Identify which cell holds the provided text, then report its (x, y) central coordinate. 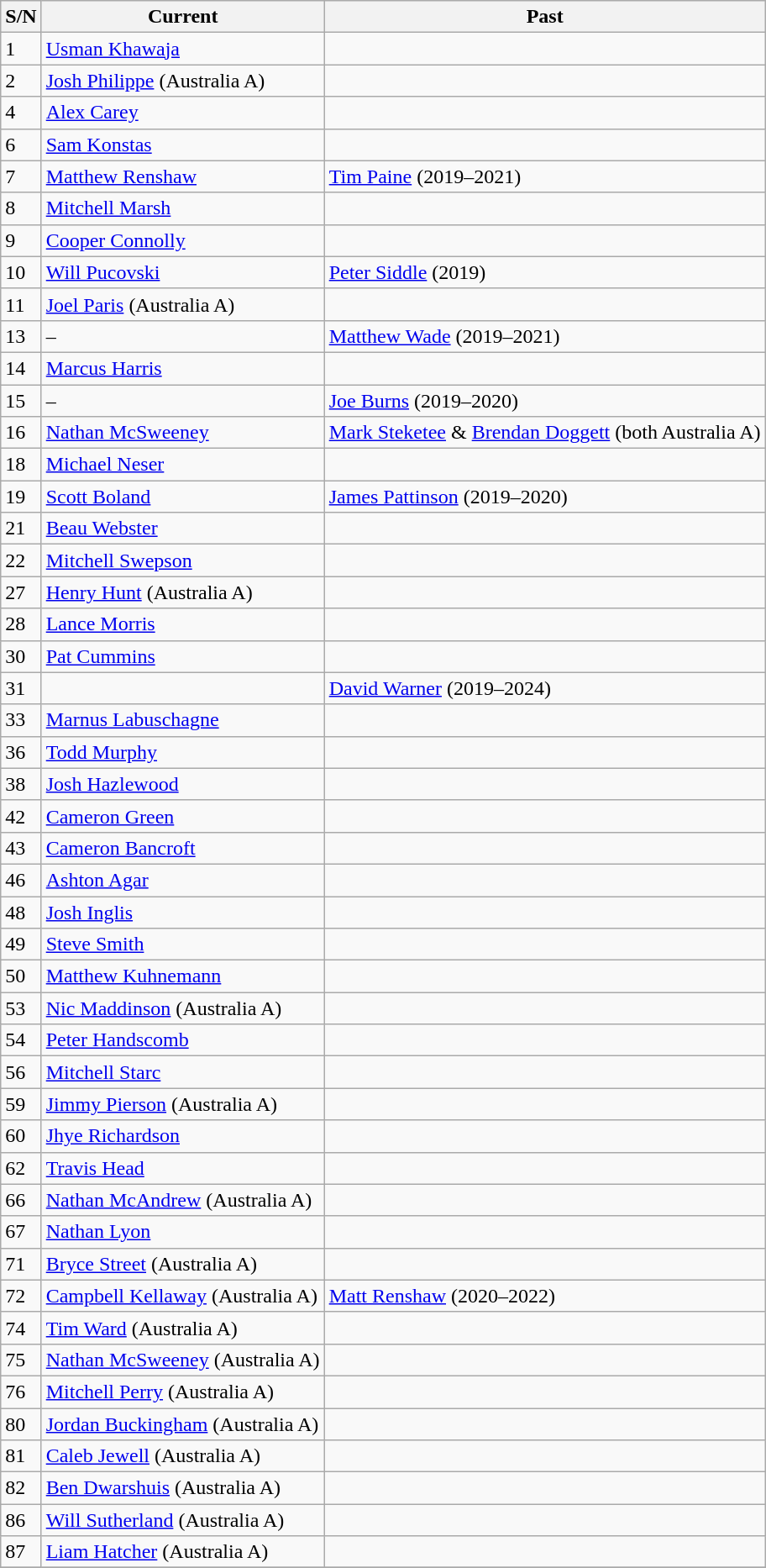
11 (21, 304)
Jordan Buckingham (Australia A) (183, 1424)
30 (21, 656)
Mitchell Marsh (183, 208)
Matthew Kuhnemann (183, 976)
Nathan McAndrew (Australia A) (183, 1200)
Jhye Richardson (183, 1136)
72 (21, 1296)
14 (21, 368)
Tim Ward (Australia A) (183, 1328)
46 (21, 880)
7 (21, 176)
Cameron Bancroft (183, 848)
71 (21, 1264)
62 (21, 1168)
42 (21, 816)
74 (21, 1328)
60 (21, 1136)
56 (21, 1072)
Sam Konstas (183, 145)
15 (21, 401)
54 (21, 1040)
Josh Inglis (183, 912)
Campbell Kellaway (Australia A) (183, 1296)
Cameron Green (183, 816)
Usman Khawaja (183, 49)
8 (21, 208)
Nathan McSweeney (183, 433)
67 (21, 1232)
86 (21, 1520)
Travis Head (183, 1168)
David Warner (2019–2024) (544, 688)
19 (21, 497)
Mitchell Starc (183, 1072)
33 (21, 720)
Nic Maddinson (Australia A) (183, 1008)
87 (21, 1552)
James Pattinson (2019–2020) (544, 497)
S/N (21, 17)
4 (21, 113)
Jimmy Pierson (Australia A) (183, 1104)
Mitchell Perry (Australia A) (183, 1392)
Tim Paine (2019–2021) (544, 176)
59 (21, 1104)
9 (21, 240)
31 (21, 688)
Mitchell Swepson (183, 560)
49 (21, 944)
36 (21, 752)
Current (183, 17)
53 (21, 1008)
2 (21, 81)
Joe Burns (2019–2020) (544, 401)
Nathan Lyon (183, 1232)
Beau Webster (183, 529)
76 (21, 1392)
Joel Paris (Australia A) (183, 304)
Matthew Renshaw (183, 176)
38 (21, 784)
16 (21, 433)
Steve Smith (183, 944)
Bryce Street (Australia A) (183, 1264)
Josh Hazlewood (183, 784)
Matt Renshaw (2020–2022) (544, 1296)
1 (21, 49)
Henry Hunt (Australia A) (183, 592)
Peter Siddle (2019) (544, 272)
21 (21, 529)
28 (21, 624)
Pat Cummins (183, 656)
80 (21, 1424)
48 (21, 912)
Will Pucovski (183, 272)
10 (21, 272)
Lance Morris (183, 624)
Will Sutherland (Australia A) (183, 1520)
27 (21, 592)
Matthew Wade (2019–2021) (544, 336)
Past (544, 17)
22 (21, 560)
43 (21, 848)
75 (21, 1360)
Ben Dwarshuis (Australia A) (183, 1488)
Ashton Agar (183, 880)
Marnus Labuschagne (183, 720)
81 (21, 1456)
Scott Boland (183, 497)
6 (21, 145)
18 (21, 465)
Cooper Connolly (183, 240)
Michael Neser (183, 465)
Nathan McSweeney (Australia A) (183, 1360)
Alex Carey (183, 113)
82 (21, 1488)
Todd Murphy (183, 752)
Liam Hatcher (Australia A) (183, 1552)
Marcus Harris (183, 368)
66 (21, 1200)
50 (21, 976)
Caleb Jewell (Australia A) (183, 1456)
Mark Steketee & Brendan Doggett (both Australia A) (544, 433)
Josh Philippe (Australia A) (183, 81)
13 (21, 336)
Peter Handscomb (183, 1040)
